Provide the [X, Y] coordinate of the cell's center where the given text is located.  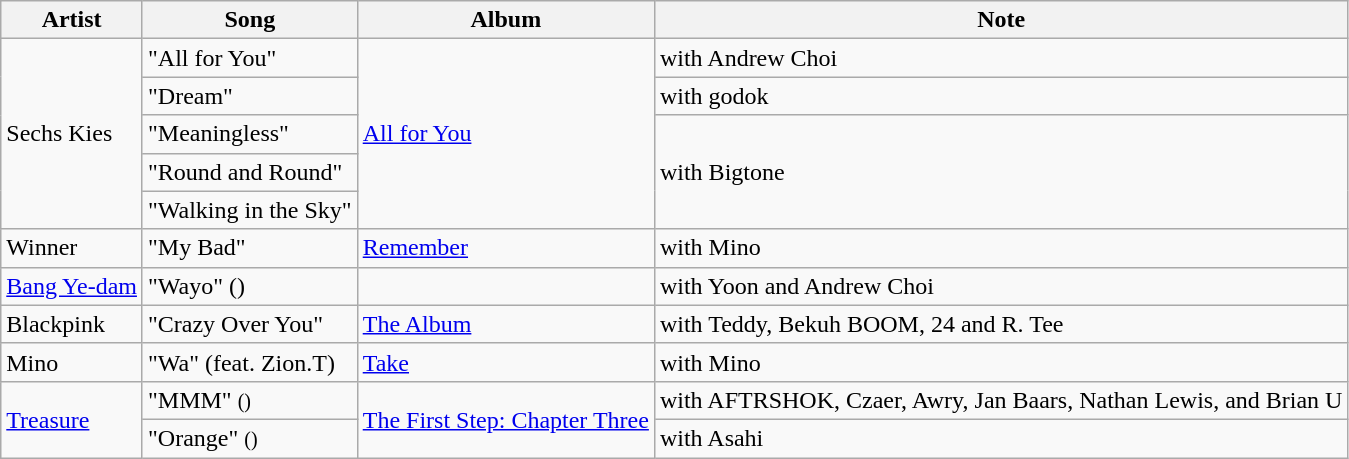
with AFTRSHOK, Czaer, Awry, Jan Baars, Nathan Lewis, and Brian U [1001, 400]
All for You [506, 134]
"MMM" () [250, 400]
Mino [72, 362]
"Walking in the Sky" [250, 210]
"Round and Round" [250, 172]
"Crazy Over You" [250, 324]
with godok [1001, 96]
Artist [72, 20]
Blackpink [72, 324]
"Dream" [250, 96]
"My Bad" [250, 248]
with Bigtone [1001, 172]
The First Step: Chapter Three [506, 419]
Take [506, 362]
with Andrew Choi [1001, 58]
with Asahi [1001, 438]
Song [250, 20]
Album [506, 20]
"Orange" () [250, 438]
Bang Ye-dam [72, 286]
The Album [506, 324]
Sechs Kies [72, 134]
"Wayo" () [250, 286]
Note [1001, 20]
"Wa" (feat. Zion.T) [250, 362]
"All for You" [250, 58]
with Teddy, Bekuh BOOM, 24 and R. Tee [1001, 324]
Remember [506, 248]
Treasure [72, 419]
"Meaningless" [250, 134]
with Yoon and Andrew Choi [1001, 286]
Winner [72, 248]
